Scan for the cell matching the given text and deliver its [X, Y] coordinate at center. 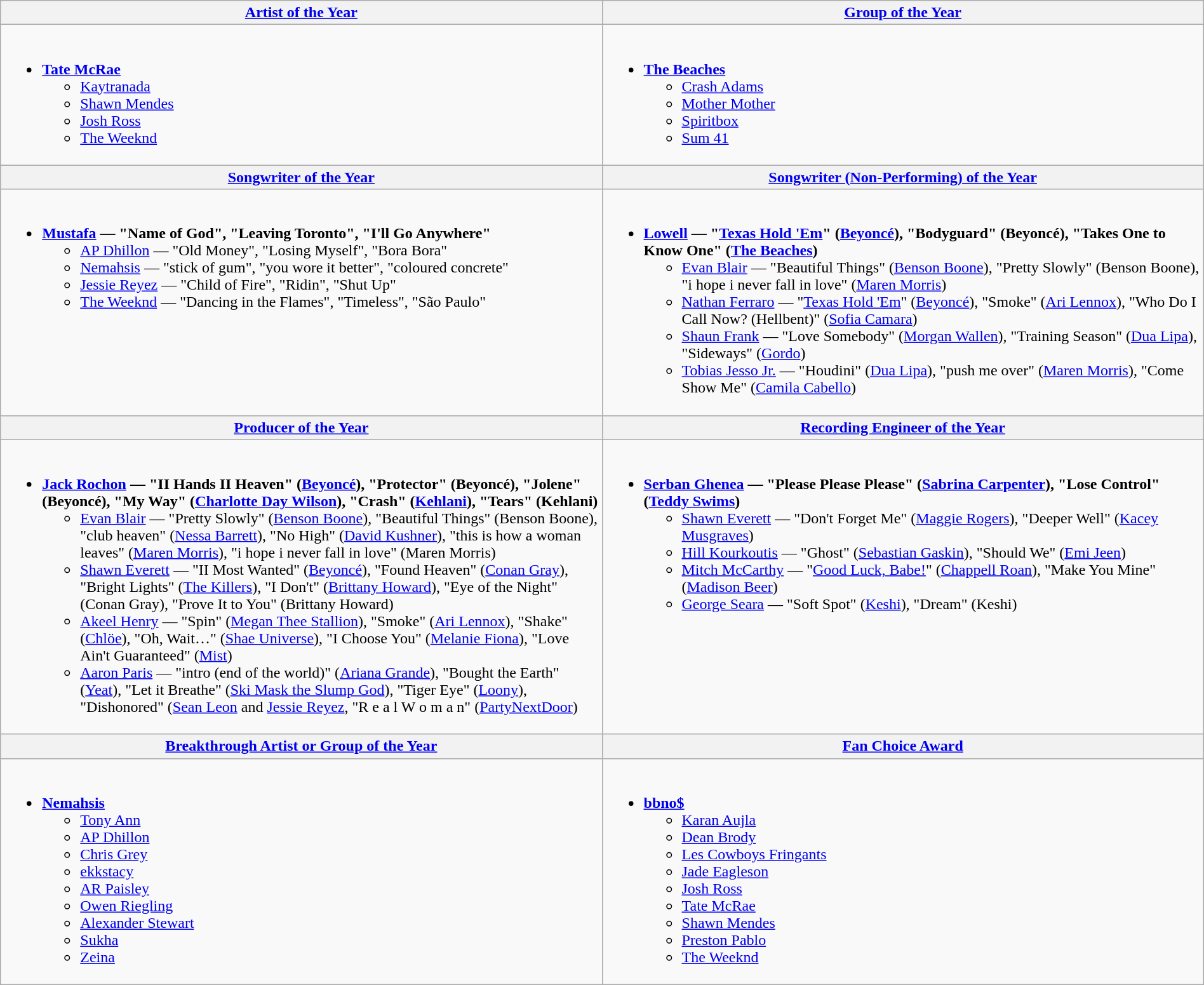
Group of the Year [903, 13]
bbno$Karan AujlaDean BrodyLes Cowboys FringantsJade EaglesonJosh RossTate McRaeShawn MendesPreston PabloThe Weeknd [903, 871]
Producer of the Year [301, 427]
Artist of the Year [301, 13]
Tate McRaeKaytranadaShawn MendesJosh RossThe Weeknd [301, 95]
Songwriter (Non-Performing) of the Year [903, 177]
Breakthrough Artist or Group of the Year [301, 746]
Recording Engineer of the Year [903, 427]
Fan Choice Award [903, 746]
Songwriter of the Year [301, 177]
The BeachesCrash AdamsMother MotherSpiritboxSum 41 [903, 95]
NemahsisTony AnnAP DhillonChris GreyekkstacyAR PaisleyOwen RieglingAlexander StewartSukhaZeina [301, 871]
